From the cell containing the given text, extract its center point as (x, y) coordinate. 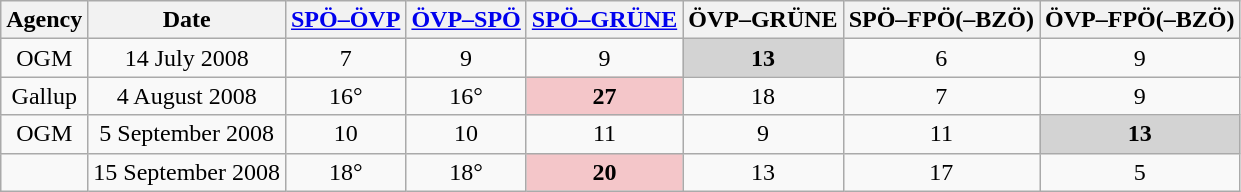
ÖVP–SPÖ (466, 20)
14 July 2008 (187, 58)
ÖVP–FPÖ(–BZÖ) (1140, 20)
SPÖ–FPÖ(–BZÖ) (941, 20)
27 (604, 96)
6 (941, 58)
5 September 2008 (187, 134)
4 August 2008 (187, 96)
Agency (44, 20)
18 (763, 96)
Date (187, 20)
SPÖ–ÖVP (345, 20)
5 (1140, 172)
15 September 2008 (187, 172)
20 (604, 172)
ÖVP–GRÜNE (763, 20)
17 (941, 172)
SPÖ–GRÜNE (604, 20)
Gallup (44, 96)
